Locate the cell with the specified text and output its (X, Y) center coordinate. 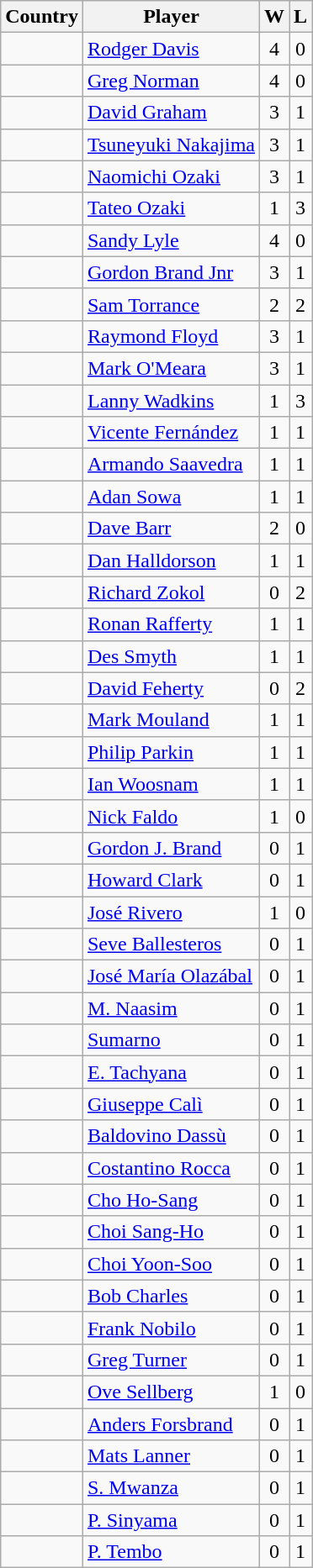
Gordon Brand Jnr (171, 272)
Sandy Lyle (171, 240)
Sumarno (171, 1040)
Nick Faldo (171, 816)
Country (42, 17)
Des Smyth (171, 656)
Costantino Rocca (171, 1168)
Tateo Ozaki (171, 208)
M. Naasim (171, 1008)
Cho Ho-Sang (171, 1200)
David Graham (171, 113)
Bob Charles (171, 1296)
Choi Sang-Ho (171, 1232)
Rodger Davis (171, 49)
Greg Norman (171, 81)
L (301, 17)
Mark O'Meara (171, 368)
Frank Nobilo (171, 1328)
P. Tembo (171, 1552)
Player (171, 17)
Gordon J. Brand (171, 848)
Anders Forsbrand (171, 1424)
Tsuneyuki Nakajima (171, 145)
Dave Barr (171, 529)
Greg Turner (171, 1360)
Richard Zokol (171, 592)
Giuseppe Calì (171, 1104)
Ian Woosnam (171, 784)
David Feherty (171, 688)
S. Mwanza (171, 1488)
Howard Clark (171, 880)
E. Tachyana (171, 1072)
Seve Ballesteros (171, 944)
Naomichi Ozaki (171, 176)
Ove Sellberg (171, 1392)
Armando Saavedra (171, 465)
W (274, 17)
Sam Torrance (171, 304)
Mats Lanner (171, 1456)
Lanny Wadkins (171, 401)
José Rivero (171, 912)
Adan Sowa (171, 497)
José María Olazábal (171, 976)
Vicente Fernández (171, 433)
P. Sinyama (171, 1520)
Choi Yoon-Soo (171, 1264)
Baldovino Dassù (171, 1136)
Philip Parkin (171, 752)
Ronan Rafferty (171, 624)
Raymond Floyd (171, 336)
Mark Mouland (171, 720)
Dan Halldorson (171, 560)
